Find where the given text appears and provide that cell's center as (X, Y) coordinate. 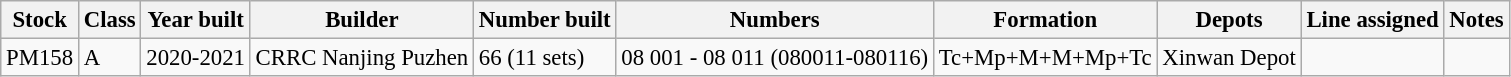
Stock (40, 20)
Notes (1476, 20)
Formation (1045, 20)
Builder (362, 20)
Xinwan Depot (1229, 58)
PM158 (40, 58)
Line assigned (1372, 20)
Number built (545, 20)
A (110, 58)
Numbers (774, 20)
CRRC Nanjing Puzhen (362, 58)
66 (11 sets) (545, 58)
08 001 - 08 011 (080011-080116) (774, 58)
2020-2021 (196, 58)
Class (110, 20)
Depots (1229, 20)
Year built (196, 20)
Tc+Mp+M+M+Mp+Tc (1045, 58)
